Locate the cell with the specified text and output its (X, Y) center coordinate. 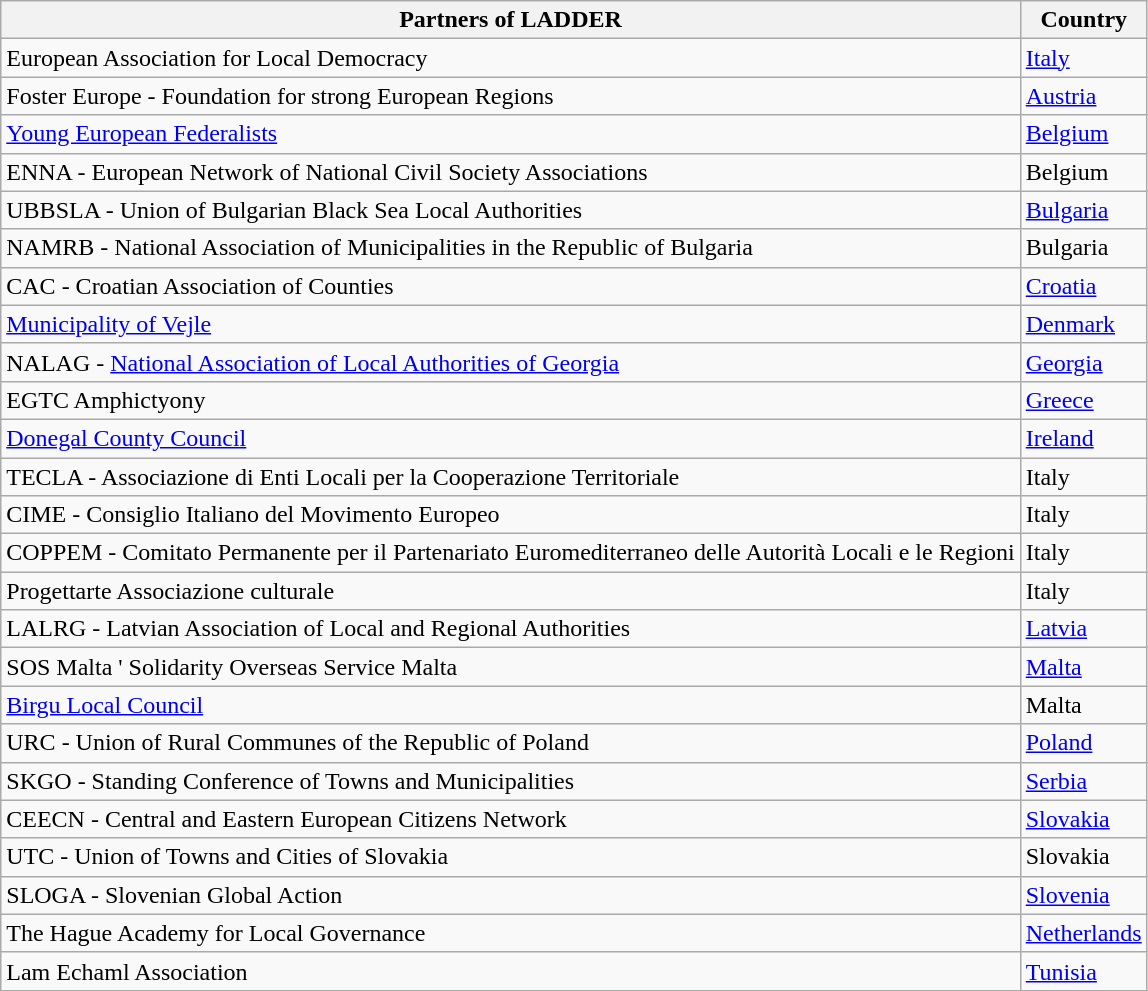
Georgia (1084, 362)
Greece (1084, 400)
CEECN - Central and Eastern European Citizens Network (510, 819)
Denmark (1084, 324)
Latvia (1084, 629)
The Hague Academy for Local Governance (510, 933)
COPPEM - Comitato Permanente per il Partenariato Euromediterraneo delle Autorità Locali e le Regioni (510, 553)
Netherlands (1084, 933)
Poland (1084, 743)
URC - Union of Rural Communes of the Republic of Poland (510, 743)
UTC - Union of Towns and Cities of Slovakia (510, 857)
Croatia (1084, 286)
Serbia (1084, 781)
Young European Federalists (510, 134)
Donegal County Council (510, 438)
European Association for Local Democracy (510, 58)
SOS Malta ' Solidarity Overseas Service Malta (510, 667)
LALRG - Latvian Association of Local and Regional Authorities (510, 629)
CAC - Croatian Association of Counties (510, 286)
EGTC Amphictyony (510, 400)
ENNA - European Network of National Civil Society Associations (510, 172)
TECLA - Associazione di Enti Locali per la Cooperazione Territoriale (510, 477)
SLOGA - Slovenian Global Action (510, 895)
Foster Europe - Foundation for strong European Regions (510, 96)
Progettarte Associazione culturale (510, 591)
NALAG - National Association of Local Authorities of Georgia (510, 362)
Tunisia (1084, 971)
UBBSLA - Union of Bulgarian Black Sea Local Authorities (510, 210)
Partners of LADDER (510, 20)
CIME - Consiglio Italiano del Movimento Europeo (510, 515)
Municipality of Vejle (510, 324)
SKGO - Standing Conference of Towns and Municipalities (510, 781)
Birgu Local Council (510, 705)
Ireland (1084, 438)
Austria (1084, 96)
Country (1084, 20)
NAMRB - National Association of Municipalities in the Republic of Bulgaria (510, 248)
Slovenia (1084, 895)
Lam Echaml Association (510, 971)
